Return [x, y] of the center of cell containing provided text 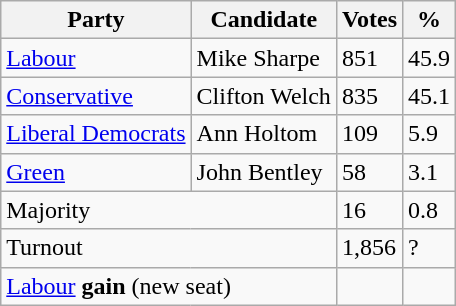
45.9 [430, 58]
Green [96, 172]
Clifton Welch [264, 96]
Mike Sharpe [264, 58]
109 [369, 134]
1,856 [369, 248]
Labour [96, 58]
Candidate [264, 20]
851 [369, 58]
0.8 [430, 210]
Party [96, 20]
Majority [169, 210]
Ann Holtom [264, 134]
5.9 [430, 134]
835 [369, 96]
Conservative [96, 96]
% [430, 20]
Labour gain (new seat) [169, 286]
Turnout [169, 248]
45.1 [430, 96]
58 [369, 172]
John Bentley [264, 172]
? [430, 248]
16 [369, 210]
Liberal Democrats [96, 134]
Votes [369, 20]
3.1 [430, 172]
